Return [x, y] of the center of cell containing provided text 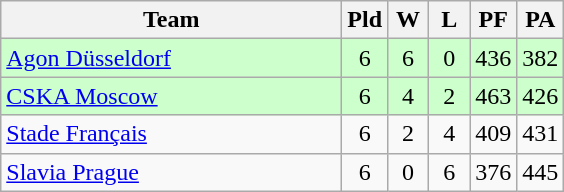
W [408, 20]
Agon Düsseldorf [172, 58]
382 [540, 58]
CSKA Moscow [172, 96]
PF [494, 20]
Team [172, 20]
Stade Français [172, 134]
463 [494, 96]
L [450, 20]
Pld [365, 20]
445 [540, 172]
436 [494, 58]
431 [540, 134]
Slavia Prague [172, 172]
409 [494, 134]
376 [494, 172]
426 [540, 96]
PA [540, 20]
